Identify which cell holds the provided text, then report its [x, y] central coordinate. 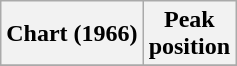
Peakposition [189, 34]
Chart (1966) [72, 34]
